Return the [X, Y] coordinate for the center point of the cell that contains the specified text.  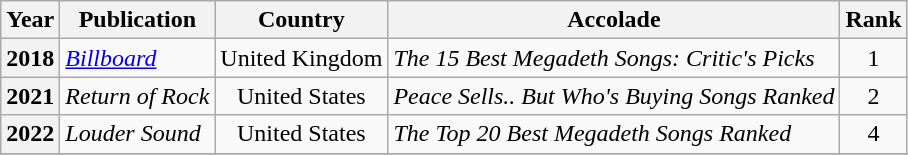
Publication [138, 20]
2021 [30, 96]
The Top 20 Best Megadeth Songs Ranked [614, 134]
Country [302, 20]
Billboard [138, 58]
Louder Sound [138, 134]
The 15 Best Megadeth Songs: Critic's Picks [614, 58]
1 [874, 58]
Rank [874, 20]
Accolade [614, 20]
2022 [30, 134]
United Kingdom [302, 58]
4 [874, 134]
2018 [30, 58]
2 [874, 96]
Return of Rock [138, 96]
Year [30, 20]
Peace Sells.. But Who's Buying Songs Ranked [614, 96]
